Detect which cell encompasses the target text, then output its [X, Y] center coordinate. 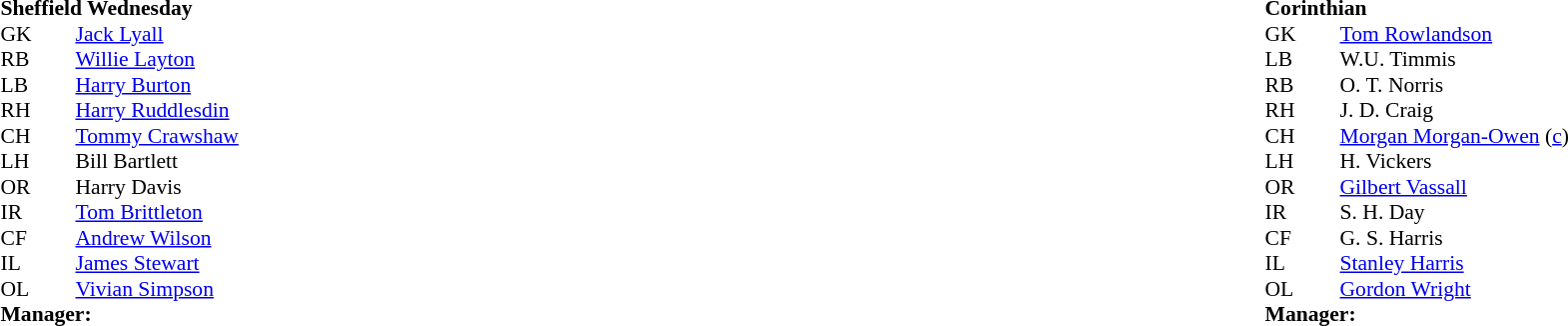
Tom Brittleton [158, 213]
Andrew Wilson [158, 238]
Harry Burton [158, 85]
James Stewart [158, 263]
Bill Bartlett [158, 161]
Jack Lyall [158, 34]
Willie Layton [158, 59]
Harry Davis [158, 187]
Vivian Simpson [158, 289]
Harry Ruddlesdin [158, 111]
Tommy Crawshaw [158, 136]
